Determine the [x, y] coordinate at the center of the cell enclosing the given text.  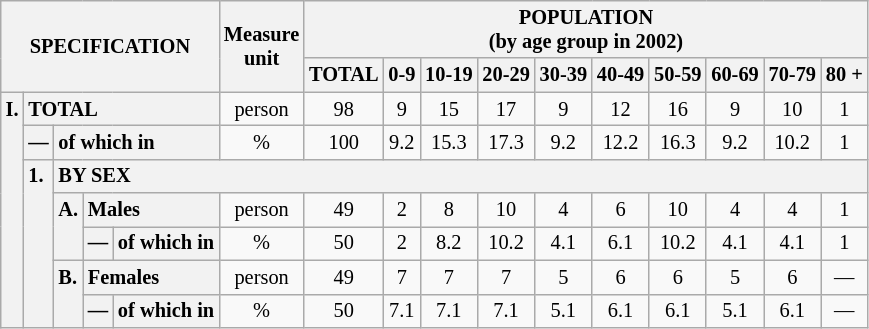
0-9 [402, 75]
B. [68, 294]
I. [12, 210]
12.2 [620, 142]
100 [344, 142]
A. [68, 226]
POPULATION (by age group in 2002) [586, 29]
Females [151, 277]
80 + [844, 75]
12 [620, 109]
10-19 [448, 75]
SPECIFICATION [110, 46]
98 [344, 109]
50-59 [678, 75]
Males [151, 210]
40-49 [620, 75]
17.3 [506, 142]
30-39 [564, 75]
70-79 [792, 75]
8 [448, 210]
15 [448, 109]
16 [678, 109]
17 [506, 109]
Measure unit [262, 46]
20-29 [506, 75]
60-69 [734, 75]
15.3 [448, 142]
8.2 [448, 243]
16.3 [678, 142]
BY SEX [461, 176]
1. [38, 243]
